Extract the (x, y) coordinate from the center of the cell holding the provided text.  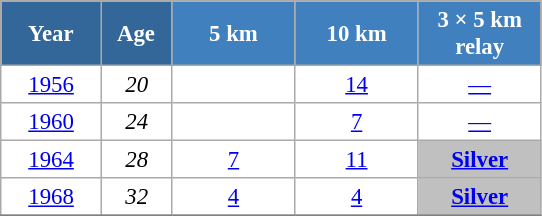
Age (136, 34)
1964 (52, 160)
10 km (356, 34)
5 km (234, 34)
1968 (52, 197)
Year (52, 34)
20 (136, 85)
14 (356, 85)
11 (356, 160)
3 × 5 km relay (480, 34)
28 (136, 160)
32 (136, 197)
1960 (52, 122)
24 (136, 122)
1956 (52, 85)
